Capture the cell that displays the provided text and extract its [X, Y] central coordinate. 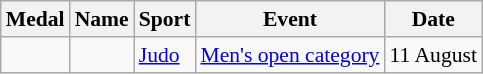
Judo [165, 55]
Name [102, 19]
Medal [36, 19]
Sport [165, 19]
Men's open category [290, 55]
11 August [433, 55]
Event [290, 19]
Date [433, 19]
